Scan for the cell matching the given text and deliver its [X, Y] coordinate at center. 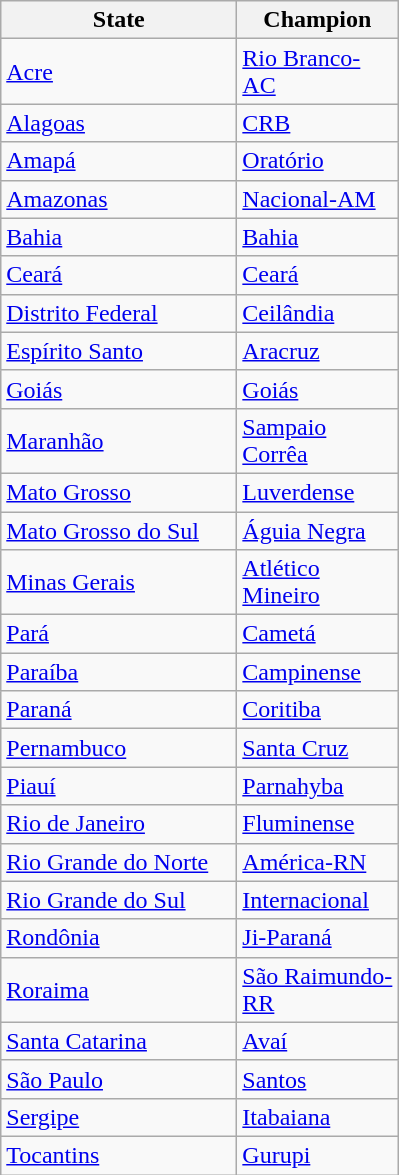
Tocantins [119, 1155]
Oratório [318, 161]
Aracruz [318, 351]
CRB [318, 123]
São Raimundo-RR [318, 990]
Itabaiana [318, 1117]
Sergipe [119, 1117]
São Paulo [119, 1079]
Mato Grosso do Sul [119, 531]
Águia Negra [318, 531]
Parnahyba [318, 786]
Santos [318, 1079]
Mato Grosso [119, 492]
Pernambuco [119, 748]
Champion [318, 20]
Maranhão [119, 440]
Distrito Federal [119, 313]
Campinense [318, 672]
Rio de Janeiro [119, 824]
Nacional-AM [318, 199]
Coritiba [318, 710]
Fluminense [318, 824]
Gurupi [318, 1155]
Avaí [318, 1041]
Alagoas [119, 123]
Ji-Paraná [318, 938]
Amapá [119, 161]
Santa Catarina [119, 1041]
Internacional [318, 900]
Piauí [119, 786]
Acre [119, 72]
Rio Branco-AC [318, 72]
Paraíba [119, 672]
Atlético Mineiro [318, 582]
Amazonas [119, 199]
State [119, 20]
Minas Gerais [119, 582]
Rio Grande do Sul [119, 900]
Cametá [318, 634]
Santa Cruz [318, 748]
Luverdense [318, 492]
Sampaio Corrêa [318, 440]
América-RN [318, 862]
Espírito Santo [119, 351]
Pará [119, 634]
Rondônia [119, 938]
Paraná [119, 710]
Roraima [119, 990]
Rio Grande do Norte [119, 862]
Ceilândia [318, 313]
